Output the [x, y] coordinate of the center of the cell containing the given text.  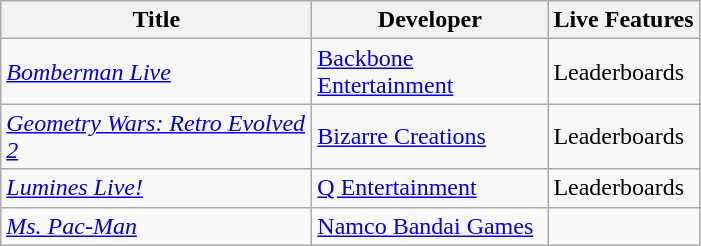
Namco Bandai Games [430, 226]
Q Entertainment [430, 188]
Lumines Live! [156, 188]
Bomberman Live [156, 72]
Developer [430, 20]
Title [156, 20]
Live Features [624, 20]
Bizarre Creations [430, 136]
Geometry Wars: Retro Evolved 2 [156, 136]
Ms. Pac-Man [156, 226]
Backbone Entertainment [430, 72]
